Locate the cell with the specified text and output its [X, Y] center coordinate. 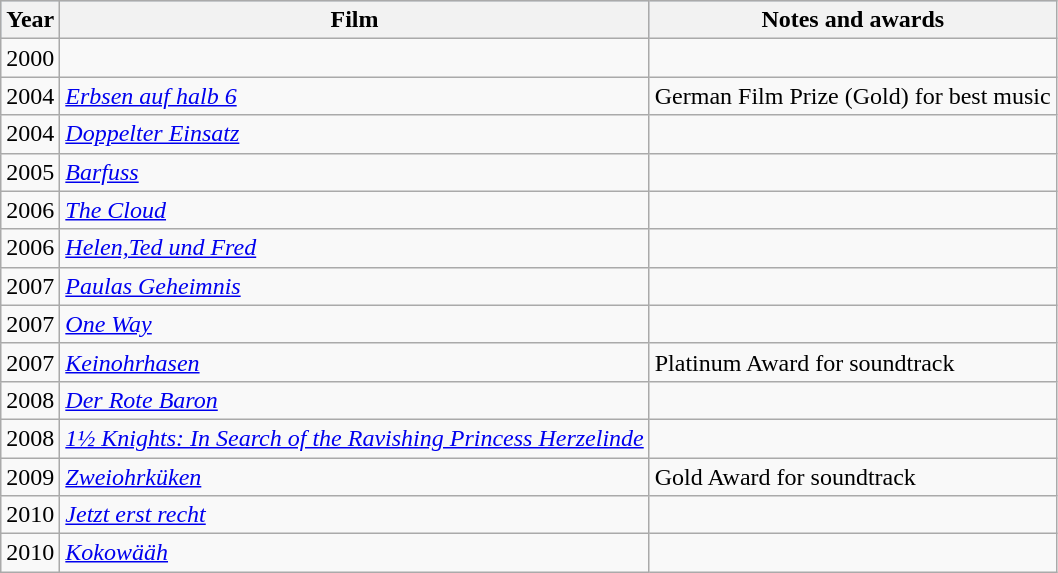
2009 [30, 477]
Gold Award for soundtrack [852, 477]
Doppelter Einsatz [354, 134]
German Film Prize (Gold) for best music [852, 96]
2000 [30, 58]
Platinum Award for soundtrack [852, 362]
Kokowääh [354, 553]
One Way [354, 324]
Erbsen auf halb 6 [354, 96]
Paulas Geheimnis [354, 286]
The Cloud [354, 210]
1½ Knights: In Search of the Ravishing Princess Herzelinde [354, 438]
Film [354, 20]
2005 [30, 172]
Year [30, 20]
Barfuss [354, 172]
Zweiohrküken [354, 477]
Der Rote Baron [354, 400]
Keinohrhasen [354, 362]
Jetzt erst recht [354, 515]
Notes and awards [852, 20]
Helen,Ted und Fred [354, 248]
